Detect which cell encompasses the target text, then output its [x, y] center coordinate. 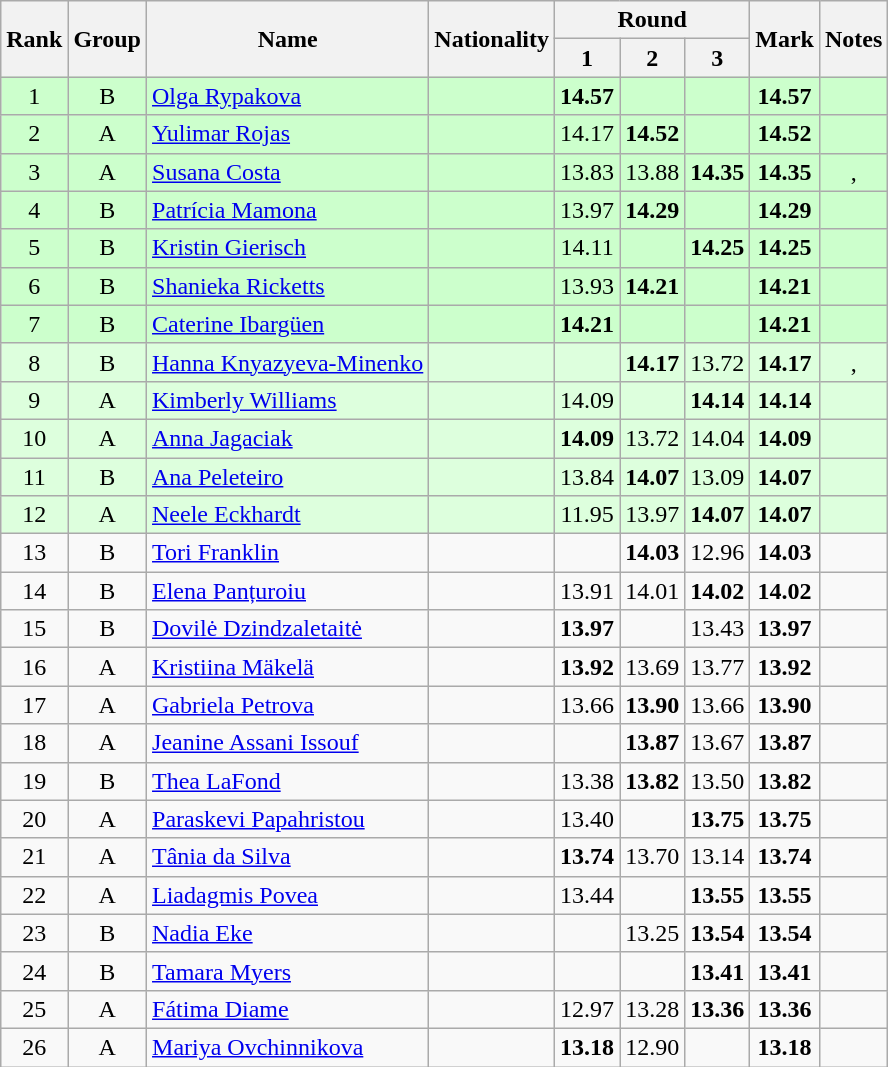
5 [34, 248]
13.69 [652, 667]
17 [34, 705]
Notes [853, 39]
13.67 [718, 743]
Kristin Gierisch [288, 248]
23 [34, 933]
Mark [785, 39]
Liadagmis Povea [288, 895]
Neele Eckhardt [288, 515]
13.40 [588, 819]
Tamara Myers [288, 971]
25 [34, 1009]
24 [34, 971]
13.88 [652, 172]
13.28 [652, 1009]
Group [108, 39]
13.43 [718, 629]
Paraskevi Papahristou [288, 819]
13.14 [718, 857]
22 [34, 895]
12.97 [588, 1009]
13.44 [588, 895]
13.84 [588, 477]
Nationality [492, 39]
Thea LaFond [288, 781]
Olga Rypakova [288, 96]
12.96 [718, 553]
6 [34, 286]
20 [34, 819]
Mariya Ovchinnikova [288, 1047]
11 [34, 477]
13.09 [718, 477]
14.11 [588, 248]
Shanieka Ricketts [288, 286]
Patrícia Mamona [288, 210]
13.70 [652, 857]
13.38 [588, 781]
Tori Franklin [288, 553]
Ana Peleteiro [288, 477]
Fátima Diame [288, 1009]
26 [34, 1047]
13.93 [588, 286]
10 [34, 438]
Round [652, 20]
12.90 [652, 1047]
Name [288, 39]
7 [34, 324]
Gabriela Petrova [288, 705]
13.77 [718, 667]
Susana Costa [288, 172]
13.91 [588, 591]
14.04 [718, 438]
Tânia da Silva [288, 857]
18 [34, 743]
Rank [34, 39]
16 [34, 667]
13.50 [718, 781]
14 [34, 591]
Hanna Knyazyeva-Minenko [288, 362]
11.95 [588, 515]
Nadia Eke [288, 933]
14.01 [652, 591]
4 [34, 210]
Jeanine Assani Issouf [288, 743]
8 [34, 362]
12 [34, 515]
Anna Jagaciak [288, 438]
Dovilė Dzindzaletaitė [288, 629]
13 [34, 553]
13.25 [652, 933]
15 [34, 629]
Kimberly Williams [288, 400]
13.83 [588, 172]
Kristiina Mäkelä [288, 667]
19 [34, 781]
Yulimar Rojas [288, 134]
9 [34, 400]
Caterine Ibargüen [288, 324]
Elena Panțuroiu [288, 591]
21 [34, 857]
